From the cell containing the given text, extract its center point as (x, y) coordinate. 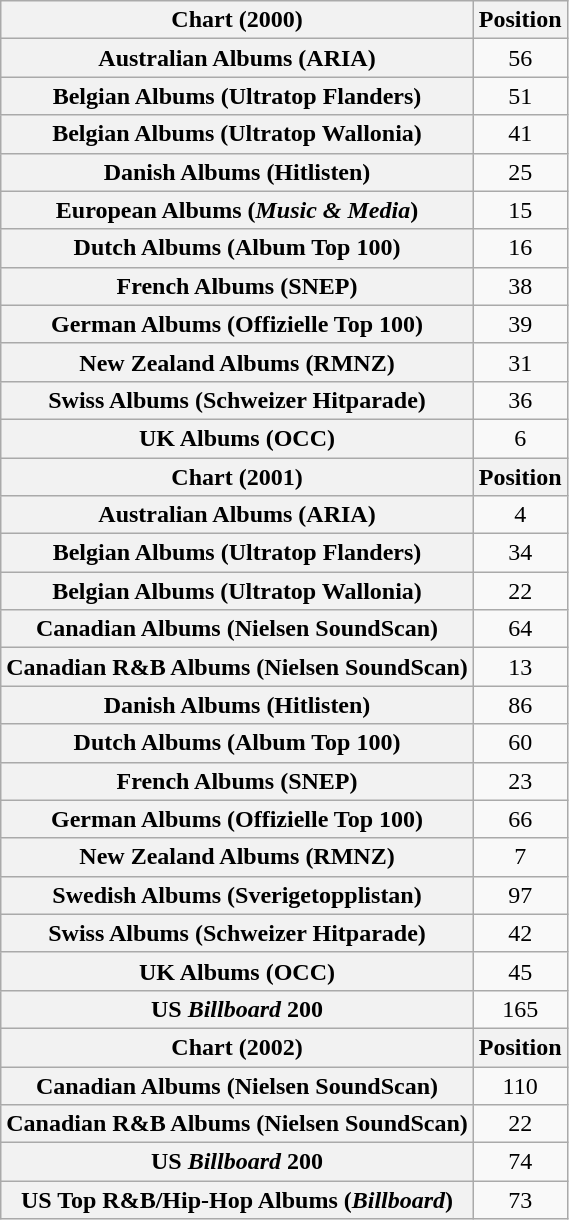
41 (520, 134)
73 (520, 1200)
Chart (2000) (238, 20)
6 (520, 438)
23 (520, 781)
European Albums (Music & Media) (238, 210)
25 (520, 172)
74 (520, 1162)
51 (520, 96)
42 (520, 933)
38 (520, 286)
56 (520, 58)
Chart (2001) (238, 477)
97 (520, 895)
60 (520, 743)
66 (520, 819)
7 (520, 857)
110 (520, 1085)
45 (520, 971)
64 (520, 629)
Swedish Albums (Sverigetopplistan) (238, 895)
31 (520, 362)
16 (520, 248)
15 (520, 210)
165 (520, 1009)
Chart (2002) (238, 1047)
36 (520, 400)
13 (520, 667)
4 (520, 515)
86 (520, 705)
39 (520, 324)
34 (520, 553)
US Top R&B/Hip-Hop Albums (Billboard) (238, 1200)
